Detect which cell encompasses the target text, then output its (X, Y) center coordinate. 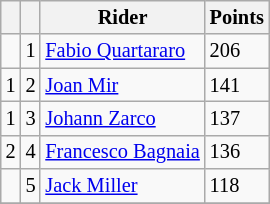
3 (31, 118)
Johann Zarco (122, 118)
Rider (122, 17)
5 (31, 186)
4 (31, 152)
Joan Mir (122, 85)
Jack Miller (122, 186)
Points (237, 17)
118 (237, 186)
136 (237, 152)
Francesco Bagnaia (122, 152)
206 (237, 51)
141 (237, 85)
137 (237, 118)
Fabio Quartararo (122, 51)
